Capture the cell that displays the provided text and extract its (X, Y) central coordinate. 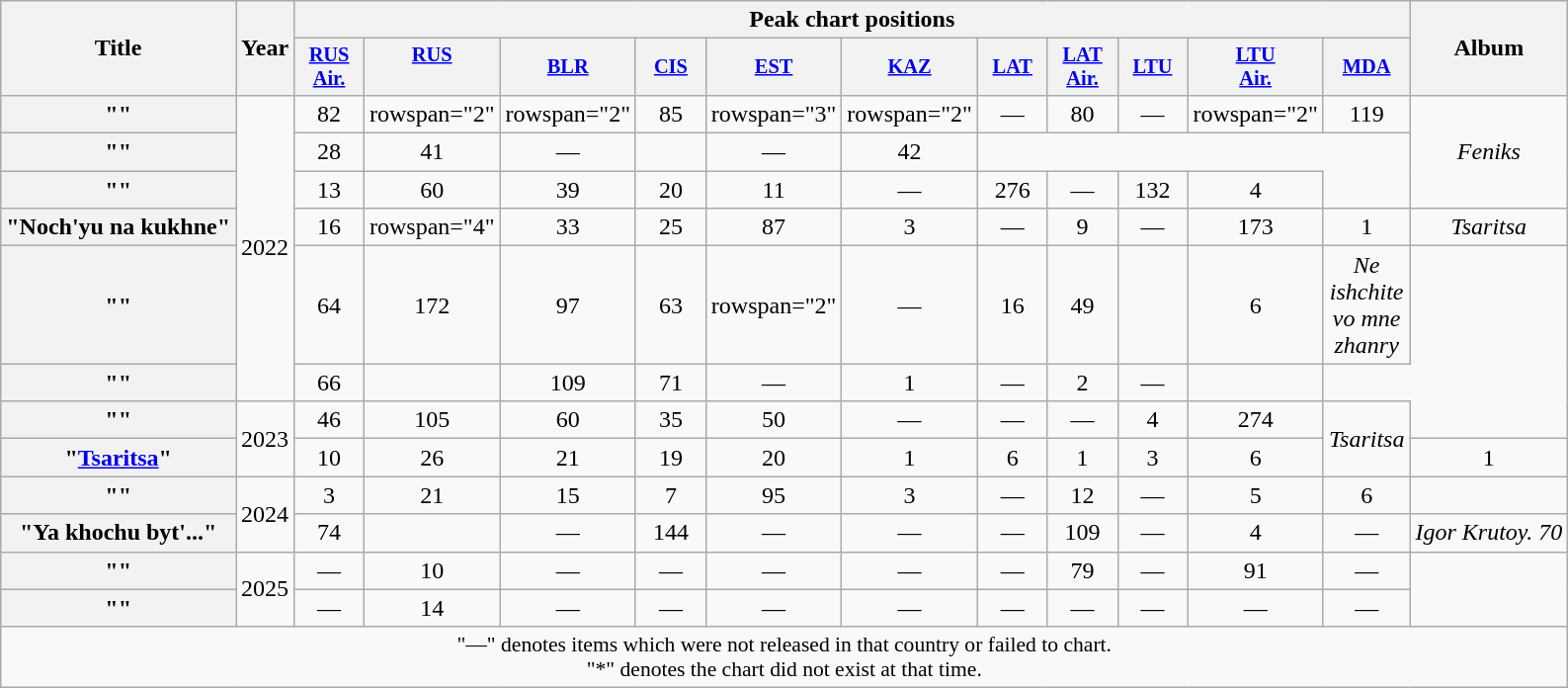
173 (1256, 227)
Album (1489, 48)
63 (670, 304)
276 (1012, 190)
"—" denotes items which were not released in that country or failed to chart."*" denotes the chart did not exist at that time. (784, 656)
LATAir. (1083, 67)
144 (670, 533)
Year (265, 48)
Igor Krutoy. 70 (1489, 533)
"Ya khochu byt'..." (119, 533)
42 (910, 152)
82 (330, 114)
13 (330, 190)
12 (1083, 495)
"Noch'yu na kukhne" (119, 227)
EST (774, 67)
19 (670, 458)
132 (1152, 190)
CIS (670, 67)
rowspan="4" (432, 227)
85 (670, 114)
79 (1083, 570)
50 (774, 420)
49 (1083, 304)
71 (670, 383)
2023 (265, 439)
25 (670, 227)
2024 (265, 514)
80 (1083, 114)
97 (568, 304)
66 (330, 383)
274 (1256, 420)
87 (774, 227)
7 (670, 495)
LTU (1152, 67)
74 (330, 533)
LAT (1012, 67)
39 (568, 190)
Peak chart positions (852, 20)
Feniks (1489, 151)
Title (119, 48)
28 (330, 152)
Ne ishchite vo mne zhanry (1366, 304)
119 (1366, 114)
35 (670, 420)
BLR (568, 67)
46 (330, 420)
14 (432, 608)
33 (568, 227)
95 (774, 495)
"Tsaritsa" (119, 458)
KAZ (910, 67)
15 (568, 495)
9 (1083, 227)
172 (432, 304)
5 (1256, 495)
2 (1083, 383)
RUSAir. (330, 67)
RUS (432, 67)
105 (432, 420)
11 (774, 190)
2022 (265, 247)
41 (432, 152)
91 (1256, 570)
rowspan="3" (774, 114)
2025 (265, 589)
MDA (1366, 67)
26 (432, 458)
64 (330, 304)
LTUAir. (1256, 67)
